Output the [X, Y] coordinate of the center of the cell containing the given text.  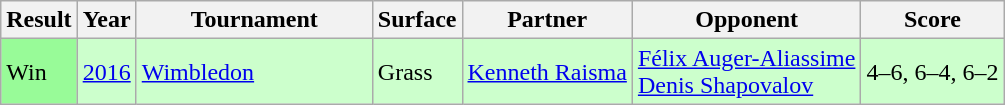
Grass [417, 72]
Opponent [746, 20]
4–6, 6–4, 6–2 [932, 72]
Wimbledon [254, 72]
Partner [547, 20]
Kenneth Raisma [547, 72]
2016 [106, 72]
Surface [417, 20]
Tournament [254, 20]
Score [932, 20]
Result [39, 20]
Win [39, 72]
Félix Auger-Aliassime Denis Shapovalov [746, 72]
Year [106, 20]
